Pinpoint the cell where the given text exists, returning its (x, y) midpoint coordinate. 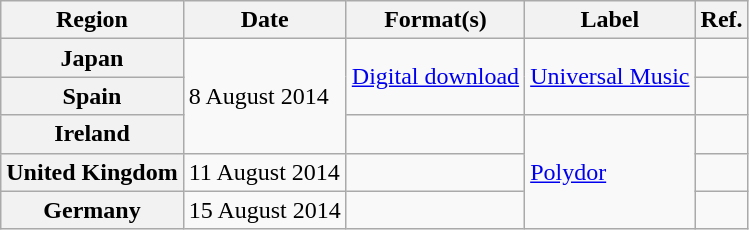
Germany (92, 210)
Date (264, 20)
Japan (92, 58)
8 August 2014 (264, 96)
Universal Music (610, 77)
11 August 2014 (264, 172)
Label (610, 20)
Ireland (92, 134)
Digital download (435, 77)
Region (92, 20)
Ref. (722, 20)
Polydor (610, 172)
United Kingdom (92, 172)
Format(s) (435, 20)
Spain (92, 96)
15 August 2014 (264, 210)
